Return the (x, y) coordinate for the center point of the cell that contains the specified text.  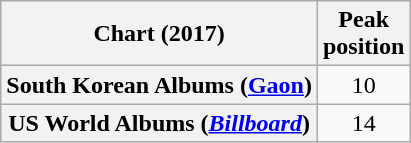
US World Albums (Billboard) (160, 123)
Chart (2017) (160, 34)
South Korean Albums (Gaon) (160, 85)
14 (363, 123)
10 (363, 85)
Peakposition (363, 34)
